Return the (X, Y) coordinate for the center point of the cell that contains the specified text.  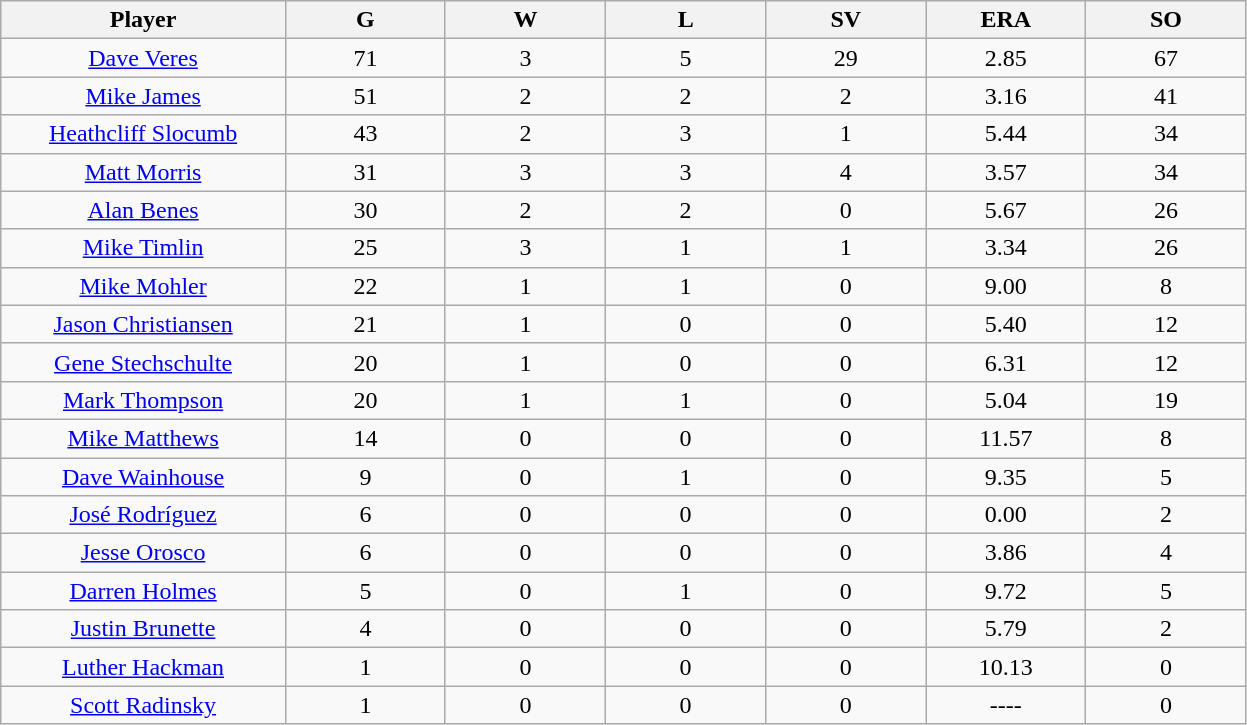
Mike Timlin (144, 248)
José Rodríguez (144, 515)
Luther Hackman (144, 667)
ERA (1006, 20)
Heathcliff Slocumb (144, 134)
Jesse Orosco (144, 553)
Mike Mohler (144, 286)
Justin Brunette (144, 629)
G (365, 20)
0.00 (1006, 515)
5.44 (1006, 134)
5.79 (1006, 629)
SO (1166, 20)
Dave Veres (144, 58)
9.72 (1006, 591)
2.85 (1006, 58)
SV (846, 20)
3.86 (1006, 553)
Mike Matthews (144, 438)
6.31 (1006, 362)
29 (846, 58)
14 (365, 438)
Mark Thompson (144, 400)
43 (365, 134)
Jason Christiansen (144, 324)
19 (1166, 400)
Scott Radinsky (144, 705)
Gene Stechschulte (144, 362)
9.35 (1006, 477)
Darren Holmes (144, 591)
41 (1166, 96)
Mike James (144, 96)
5.40 (1006, 324)
5.04 (1006, 400)
51 (365, 96)
25 (365, 248)
30 (365, 210)
---- (1006, 705)
67 (1166, 58)
9.00 (1006, 286)
5.67 (1006, 210)
31 (365, 172)
10.13 (1006, 667)
3.57 (1006, 172)
W (525, 20)
L (686, 20)
9 (365, 477)
Dave Wainhouse (144, 477)
3.16 (1006, 96)
Matt Morris (144, 172)
Player (144, 20)
22 (365, 286)
71 (365, 58)
11.57 (1006, 438)
21 (365, 324)
Alan Benes (144, 210)
3.34 (1006, 248)
